For the text-containing cell, return its midpoint in [x, y] coordinate format. 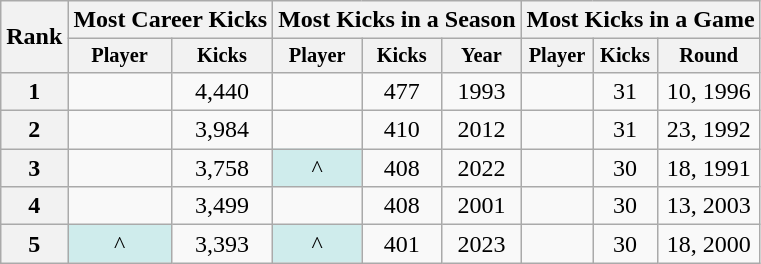
1993 [482, 91]
18, 2000 [708, 244]
3,984 [222, 130]
23, 1992 [708, 130]
Rank [34, 37]
Most Kicks in a Season [397, 20]
18, 1991 [708, 168]
Most Career Kicks [170, 20]
10, 1996 [708, 91]
Most Kicks in a Game [640, 20]
2012 [482, 130]
3,758 [222, 168]
Round [708, 56]
1 [34, 91]
4,440 [222, 91]
5 [34, 244]
2022 [482, 168]
2001 [482, 206]
3,393 [222, 244]
3 [34, 168]
Year [482, 56]
410 [402, 130]
477 [402, 91]
4 [34, 206]
2 [34, 130]
3,499 [222, 206]
13, 2003 [708, 206]
401 [402, 244]
2023 [482, 244]
